Output the [X, Y] coordinate of the center of the cell containing the given text.  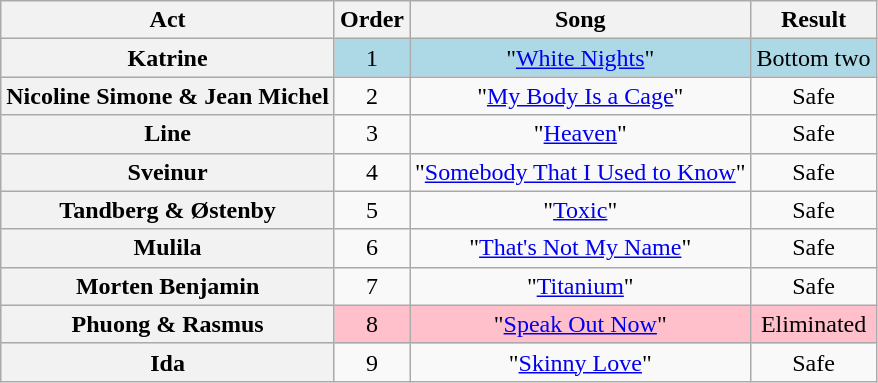
Order [372, 20]
Eliminated [814, 324]
Bottom two [814, 58]
Line [168, 134]
"That's Not My Name" [581, 248]
Nicoline Simone & Jean Michel [168, 96]
"Somebody That I Used to Know" [581, 172]
6 [372, 248]
5 [372, 210]
"Heaven" [581, 134]
Tandberg & Østenby [168, 210]
Mulila [168, 248]
Sveinur [168, 172]
Katrine [168, 58]
4 [372, 172]
2 [372, 96]
Act [168, 20]
9 [372, 362]
Result [814, 20]
Ida [168, 362]
7 [372, 286]
"Speak Out Now" [581, 324]
Phuong & Rasmus [168, 324]
3 [372, 134]
"Toxic" [581, 210]
Morten Benjamin [168, 286]
"Skinny Love" [581, 362]
"Titanium" [581, 286]
Song [581, 20]
8 [372, 324]
"My Body Is a Cage" [581, 96]
1 [372, 58]
"White Nights" [581, 58]
